Return (x, y) of the center of cell containing provided text 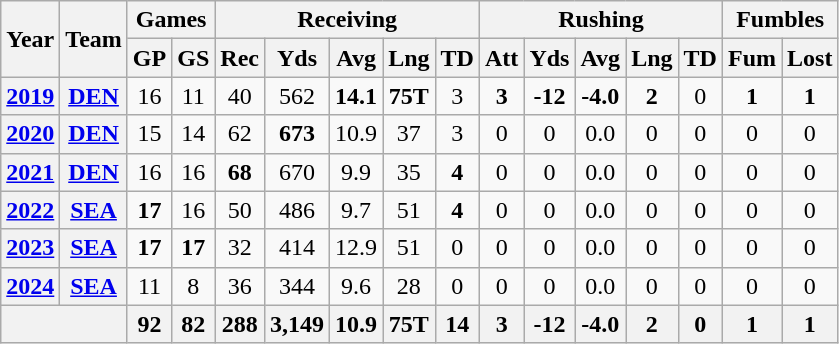
9.7 (356, 210)
673 (298, 134)
40 (240, 96)
486 (298, 210)
2023 (30, 248)
8 (194, 286)
Year (30, 39)
Receiving (348, 20)
Rec (240, 58)
12.9 (356, 248)
670 (298, 172)
3,149 (298, 324)
Fum (752, 58)
15 (149, 134)
2021 (30, 172)
2022 (30, 210)
Team (94, 39)
9.9 (356, 172)
2024 (30, 286)
9.6 (356, 286)
32 (240, 248)
562 (298, 96)
62 (240, 134)
37 (409, 134)
288 (240, 324)
82 (194, 324)
Att (501, 58)
GP (149, 58)
Games (170, 20)
2019 (30, 96)
2020 (30, 134)
68 (240, 172)
Fumbles (780, 20)
414 (298, 248)
GS (194, 58)
Rushing (600, 20)
Lost (810, 58)
36 (240, 286)
92 (149, 324)
14.1 (356, 96)
35 (409, 172)
344 (298, 286)
28 (409, 286)
50 (240, 210)
